Locate the cell with the specified text and output its [x, y] center coordinate. 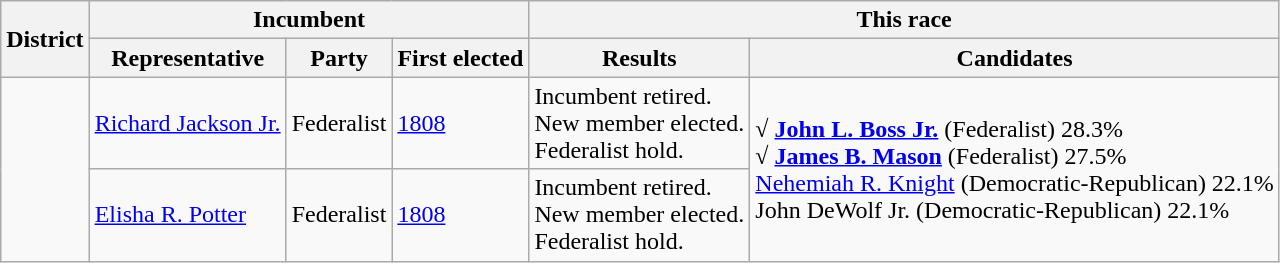
First elected [460, 58]
Elisha R. Potter [188, 215]
District [45, 39]
Candidates [1015, 58]
This race [904, 20]
Representative [188, 58]
Party [339, 58]
Incumbent [309, 20]
Richard Jackson Jr. [188, 123]
Results [640, 58]
